Find where the given text appears and provide that cell's center as [x, y] coordinate. 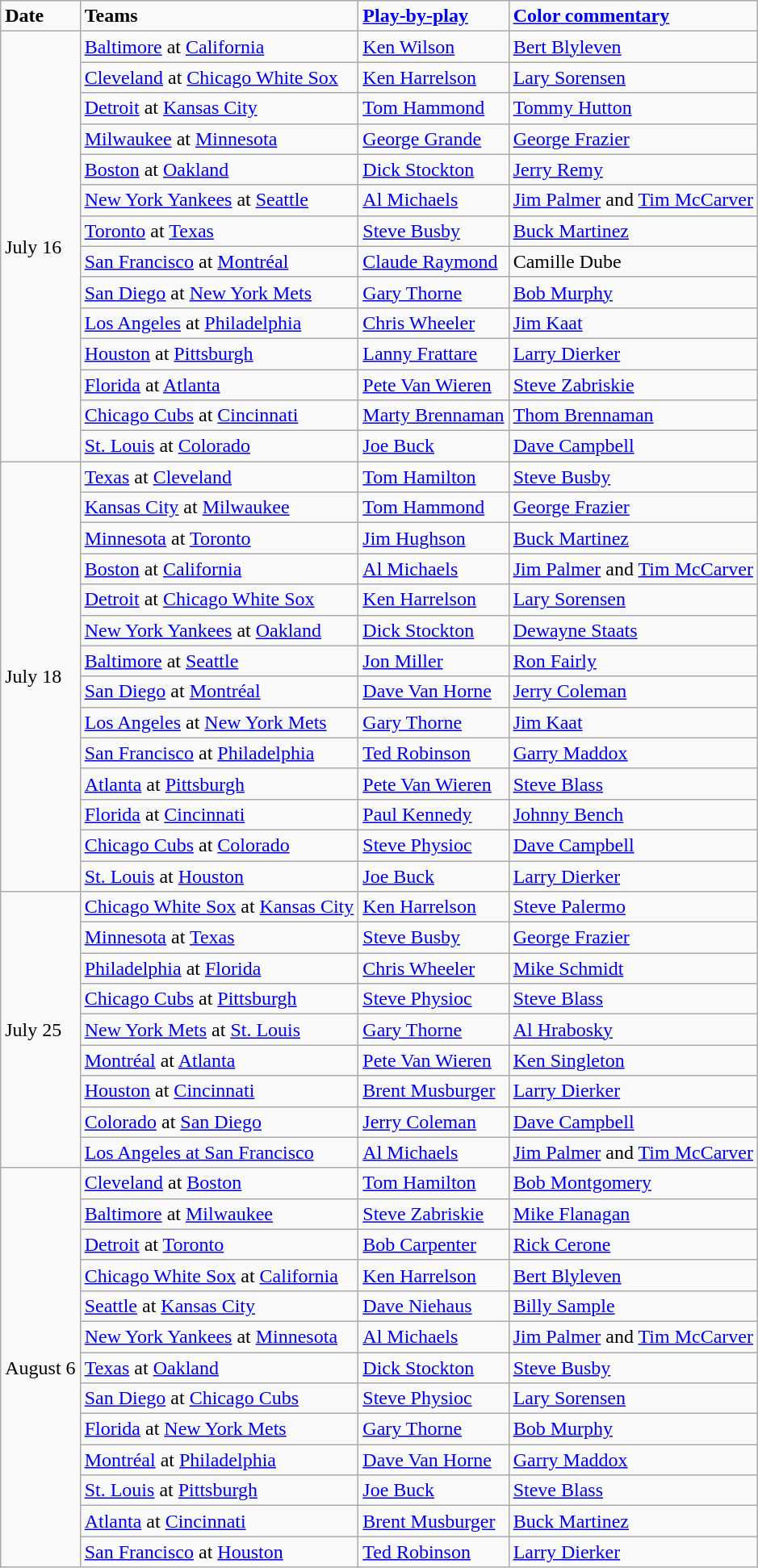
Cleveland at Boston [220, 1183]
Play-by-play [433, 16]
Texas at Cleveland [220, 477]
Jim Hughson [433, 538]
Dave Niehaus [433, 1306]
Claude Raymond [433, 261]
Mike Schmidt [633, 968]
Kansas City at Milwaukee [220, 508]
Toronto at Texas [220, 231]
Steve Palermo [633, 907]
Cleveland at Chicago White Sox [220, 77]
Colorado at San Diego [220, 1122]
San Diego at Chicago Cubs [220, 1399]
Baltimore at Seattle [220, 661]
San Francisco at Houston [220, 1552]
Dewayne Staats [633, 630]
St. Louis at Colorado [220, 446]
Montréal at Philadelphia [220, 1460]
Color commentary [633, 16]
Baltimore at California [220, 47]
Montréal at Atlanta [220, 1060]
Chicago Cubs at Cincinnati [220, 416]
San Diego at Montréal [220, 692]
Chicago Cubs at Pittsburgh [220, 999]
Los Angeles at New York Mets [220, 722]
St. Louis at Pittsburgh [220, 1491]
New York Yankees at Minnesota [220, 1336]
Seattle at Kansas City [220, 1306]
Ken Wilson [433, 47]
Jon Miller [433, 661]
August 6 [40, 1367]
July 25 [40, 1030]
July 18 [40, 676]
Houston at Pittsburgh [220, 353]
Lanny Frattare [433, 353]
Detroit at Toronto [220, 1244]
Chicago White Sox at California [220, 1275]
Marty Brennaman [433, 416]
Chicago White Sox at Kansas City [220, 907]
New York Yankees at Oakland [220, 630]
Date [40, 16]
Camille Dube [633, 261]
Bob Carpenter [433, 1244]
Jerry Remy [633, 169]
Billy Sample [633, 1306]
Florida at Cincinnati [220, 814]
Mike Flanagan [633, 1214]
San Francisco at Montréal [220, 261]
Al Hrabosky [633, 1030]
St. Louis at Houston [220, 876]
San Diego at New York Mets [220, 292]
San Francisco at Philadelphia [220, 753]
Boston at California [220, 569]
Ken Singleton [633, 1060]
Florida at Atlanta [220, 385]
Paul Kennedy [433, 814]
Philadelphia at Florida [220, 968]
Bob Montgomery [633, 1183]
Boston at Oakland [220, 169]
Johnny Bench [633, 814]
Chicago Cubs at Colorado [220, 845]
Atlanta at Cincinnati [220, 1521]
Los Angeles at Philadelphia [220, 323]
Teams [220, 16]
Rick Cerone [633, 1244]
Texas at Oakland [220, 1368]
New York Mets at St. Louis [220, 1030]
Minnesota at Toronto [220, 538]
Minnesota at Texas [220, 938]
Baltimore at Milwaukee [220, 1214]
New York Yankees at Seattle [220, 200]
Florida at New York Mets [220, 1429]
George Grande [433, 139]
Thom Brennaman [633, 416]
Detroit at Chicago White Sox [220, 600]
Atlanta at Pittsburgh [220, 784]
Ron Fairly [633, 661]
Tommy Hutton [633, 108]
Detroit at Kansas City [220, 108]
Houston at Cincinnati [220, 1091]
Los Angeles at San Francisco [220, 1152]
July 16 [40, 247]
Milwaukee at Minnesota [220, 139]
